Determine the (X, Y) coordinate at the center of the cell enclosing the given text.  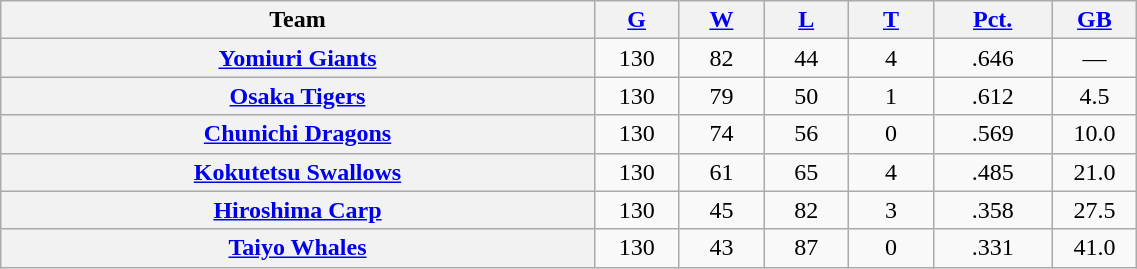
GB (1094, 20)
65 (806, 172)
G (636, 20)
T (892, 20)
4.5 (1094, 96)
Kokutetsu Swallows (298, 172)
50 (806, 96)
79 (722, 96)
45 (722, 210)
74 (722, 134)
61 (722, 172)
— (1094, 58)
.485 (992, 172)
.569 (992, 134)
L (806, 20)
.612 (992, 96)
10.0 (1094, 134)
1 (892, 96)
21.0 (1094, 172)
43 (722, 248)
Team (298, 20)
Taiyo Whales (298, 248)
Chunichi Dragons (298, 134)
.646 (992, 58)
Hiroshima Carp (298, 210)
27.5 (1094, 210)
41.0 (1094, 248)
.331 (992, 248)
W (722, 20)
Pct. (992, 20)
87 (806, 248)
.358 (992, 210)
3 (892, 210)
56 (806, 134)
Osaka Tigers (298, 96)
Yomiuri Giants (298, 58)
44 (806, 58)
